Identify which cell holds the provided text, then report its [x, y] central coordinate. 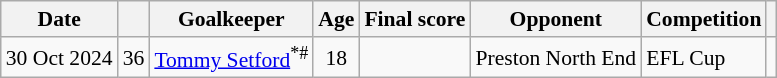
Preston North End [556, 58]
30 Oct 2024 [60, 58]
36 [134, 58]
EFL Cup [704, 58]
Opponent [556, 19]
Tommy Setford*# [231, 58]
Age [336, 19]
Goalkeeper [231, 19]
Date [60, 19]
Competition [704, 19]
Final score [414, 19]
18 [336, 58]
